Identify which cell holds the provided text, then report its (x, y) central coordinate. 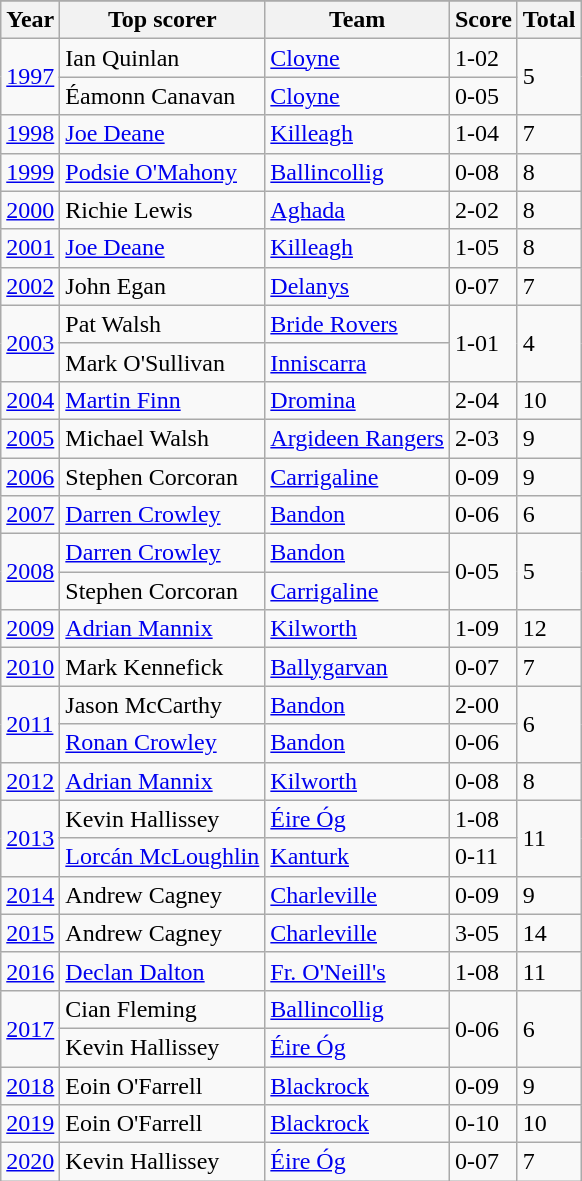
0-10 (483, 1124)
Martin Finn (162, 400)
2010 (30, 667)
2014 (30, 895)
14 (549, 933)
Kanturk (358, 857)
Jason McCarthy (162, 705)
2012 (30, 781)
Argideen Rangers (358, 438)
2005 (30, 438)
Richie Lewis (162, 210)
1999 (30, 172)
2019 (30, 1124)
Total (549, 20)
John Egan (162, 286)
3-05 (483, 933)
4 (549, 343)
2008 (30, 572)
Team (358, 20)
Bride Rovers (358, 324)
2-00 (483, 705)
2000 (30, 210)
2009 (30, 629)
Score (483, 20)
Inniscarra (358, 362)
1-05 (483, 248)
1-01 (483, 343)
2020 (30, 1162)
Year (30, 20)
2002 (30, 286)
Aghada (358, 210)
Mark O'Sullivan (162, 362)
Podsie O'Mahony (162, 172)
1998 (30, 134)
Éamonn Canavan (162, 96)
2017 (30, 1028)
2-03 (483, 438)
2003 (30, 343)
Delanys (358, 286)
Pat Walsh (162, 324)
2018 (30, 1085)
Ballygarvan (358, 667)
Declan Dalton (162, 971)
2001 (30, 248)
Top scorer (162, 20)
2013 (30, 838)
2-04 (483, 400)
2011 (30, 724)
2015 (30, 933)
Mark Kennefick (162, 667)
Cian Fleming (162, 1009)
2007 (30, 515)
1-02 (483, 58)
2006 (30, 477)
2004 (30, 400)
1997 (30, 77)
0-11 (483, 857)
Fr. O'Neill's (358, 971)
2-02 (483, 210)
Lorcán McLoughlin (162, 857)
1-09 (483, 629)
Michael Walsh (162, 438)
Ian Quinlan (162, 58)
Ronan Crowley (162, 743)
12 (549, 629)
1-04 (483, 134)
2016 (30, 971)
Dromina (358, 400)
